Find where the given text appears and provide that cell's center as [x, y] coordinate. 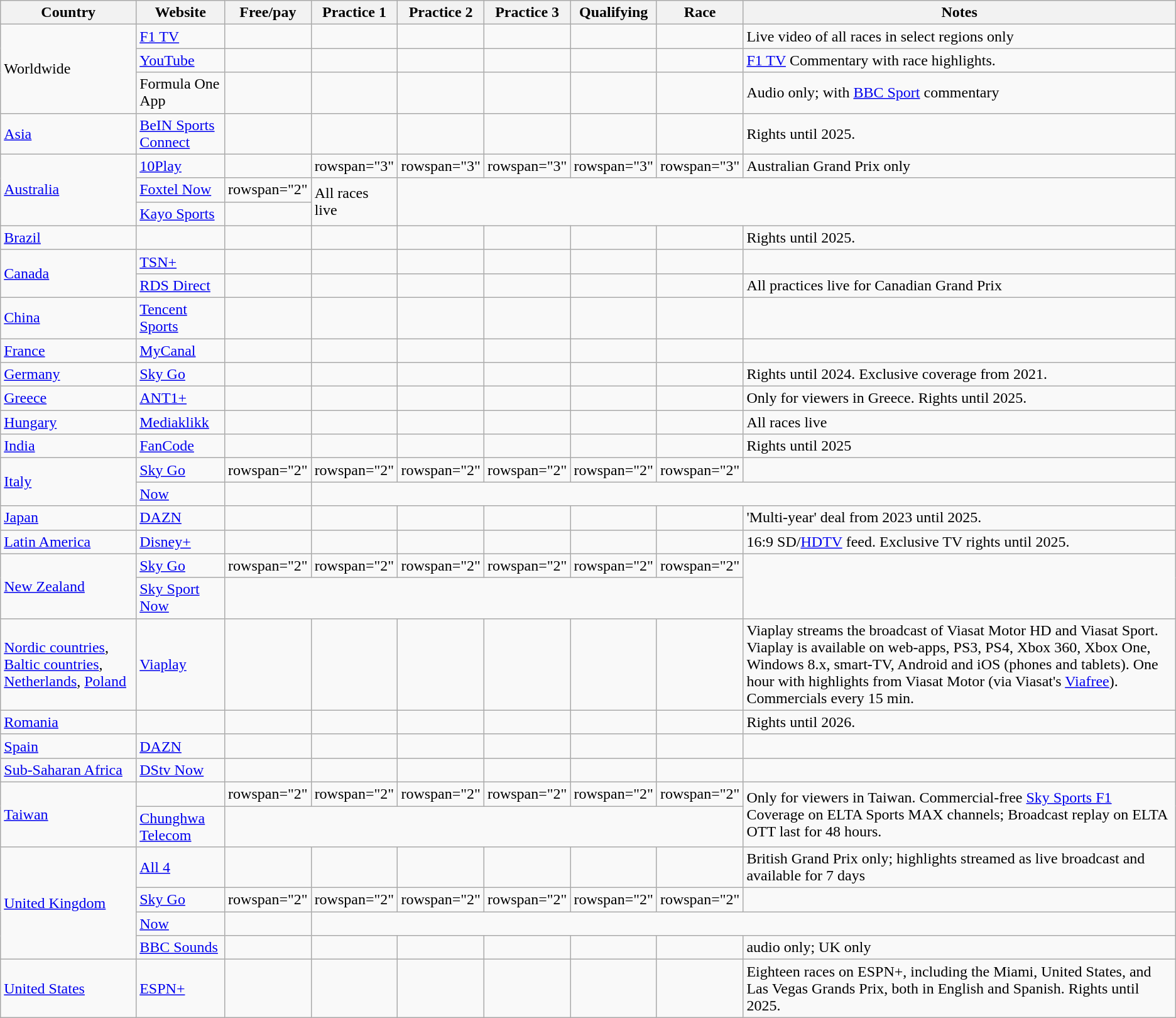
All 4 [181, 867]
Nordic countries, Baltic countries, Netherlands, Poland [68, 664]
Asia [68, 133]
Only for viewers in Taiwan. Commercial-free Sky Sports F1 Coverage on ELTA Sports MAX channels; Broadcast replay on ELTA OTT last for 48 hours. [959, 814]
BBC Sounds [181, 948]
YouTube [181, 60]
Australia [68, 190]
Hungary [68, 422]
ESPN+ [181, 988]
Spain [68, 746]
Kayo Sports [181, 214]
FanCode [181, 446]
Greece [68, 398]
British Grand Prix only; highlights streamed as live broadcast and available for 7 days [959, 867]
Rights until 2024. Exclusive coverage from 2021. [959, 375]
Romania [68, 722]
Viaplay [181, 664]
Latin America [68, 542]
BeIN Sports Connect [181, 133]
Australian Grand Prix only [959, 166]
Audio only; with BBC Sport commentary [959, 93]
Qualifying [614, 13]
audio only; UK only [959, 948]
All practices live for Canadian Grand Prix [959, 285]
RDS Direct [181, 285]
Canada [68, 273]
Race [700, 13]
Sub-Saharan Africa [68, 770]
Italy [68, 482]
TSN+ [181, 261]
Notes [959, 13]
Website [181, 13]
United States [68, 988]
Mediaklikk [181, 422]
China [68, 318]
Eighteen races on ESPN+, including the Miami, United States, and Las Vegas Grands Prix, both in English and Spanish. Rights until 2025. [959, 988]
Practice 1 [354, 13]
Disney+ [181, 542]
Tencent Sports [181, 318]
MyCanal [181, 350]
Brazil [68, 238]
Chunghwa Telecom [181, 826]
India [68, 446]
F1 TV [181, 36]
Worldwide [68, 69]
Foxtel Now [181, 190]
Live video of all races in select regions only [959, 36]
10Play [181, 166]
F1 TV Commentary with race highlights. [959, 60]
Practice 3 [527, 13]
DStv Now [181, 770]
Free/pay [268, 13]
Rights until 2026. [959, 722]
Rights until 2025 [959, 446]
Practice 2 [441, 13]
Sky Sport Now [181, 598]
Country [68, 13]
Taiwan [68, 814]
Only for viewers in Greece. Rights until 2025. [959, 398]
ΑΝΤ1+ [181, 398]
Germany [68, 375]
16:9 SD/HDTV feed. Exclusive TV rights until 2025. [959, 542]
Japan [68, 518]
New Zealand [68, 586]
Formula One App [181, 93]
United Kingdom [68, 904]
France [68, 350]
'Multi-year' deal from 2023 until 2025. [959, 518]
